Return [x, y] of the center of cell containing provided text 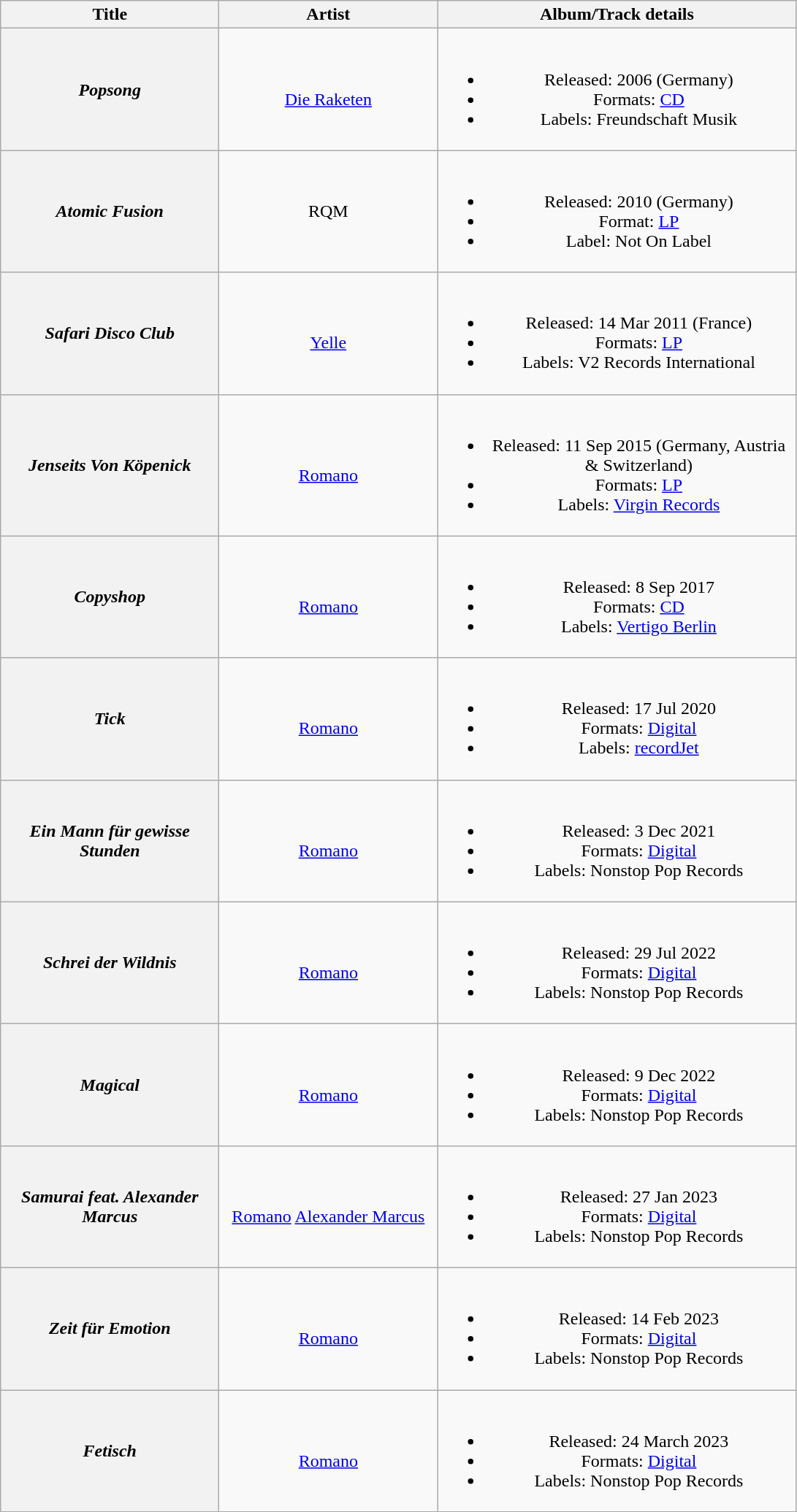
Released: 24 March 2023Formats: DigitalLabels: Nonstop Pop Records [617, 1451]
Zeit für Emotion [110, 1329]
Released: 2010 (Germany)Format: LPLabel: Not On Label [617, 212]
Romano Alexander Marcus [329, 1206]
Released: 17 Jul 2020Formats: DigitalLabels: recordJet [617, 718]
Released: 14 Feb 2023Formats: DigitalLabels: Nonstop Pop Records [617, 1329]
Atomic Fusion [110, 212]
Released: 8 Sep 2017Formats: CDLabels: Vertigo Berlin [617, 597]
Samurai feat. Alexander Marcus [110, 1206]
RQM [329, 212]
Schrei der Wildnis [110, 962]
Title [110, 15]
Released: 9 Dec 2022Formats: DigitalLabels: Nonstop Pop Records [617, 1085]
Album/Track details [617, 15]
Jenseits Von Köpenick [110, 465]
Safari Disco Club [110, 333]
Released: 27 Jan 2023Formats: DigitalLabels: Nonstop Pop Records [617, 1206]
Released: 29 Jul 2022Formats: DigitalLabels: Nonstop Pop Records [617, 962]
Released: 3 Dec 2021Formats: DigitalLabels: Nonstop Pop Records [617, 841]
Released: 14 Mar 2011 (France)Formats: LPLabels: V2 Records International [617, 333]
Magical [110, 1085]
Artist [329, 15]
Fetisch [110, 1451]
Ein Mann für gewisse Stunden [110, 841]
Released: 11 Sep 2015 (Germany, Austria & Switzerland)Formats: LPLabels: Virgin Records [617, 465]
Tick [110, 718]
Released: 2006 (Germany)Formats: CDLabels: Freundschaft Musik [617, 89]
Popsong [110, 89]
Die Raketen [329, 89]
Copyshop [110, 597]
Yelle [329, 333]
